Search for the cell housing the specified text and yield its (x, y) center coordinate. 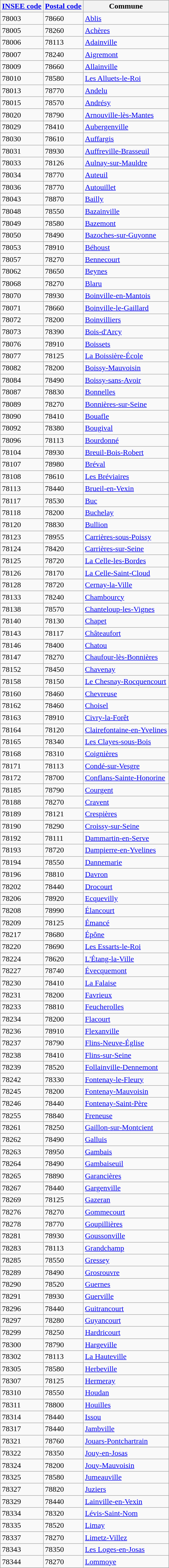
Andelu (126, 91)
78118 (22, 513)
Jouy-en-Josas (126, 1453)
78325 (22, 1477)
78128 (22, 585)
78289 (22, 1272)
Hargeville (126, 1345)
78005 (22, 30)
Lévis-Saint-Nom (126, 1514)
Jouy-Mauvoisin (126, 1465)
78246 (22, 1103)
Crespières (126, 814)
78121 (63, 814)
Chambourcy (126, 597)
Issou (126, 1417)
Flexanville (126, 1031)
78263 (22, 1152)
78337 (22, 1538)
78305 (22, 1369)
78034 (22, 175)
Lainville-en-Vexin (126, 1501)
78291 (22, 1296)
Gazeran (126, 1200)
Follainville-Dennemont (126, 1067)
Jambville (126, 1429)
Beynes (126, 271)
Ablis (126, 18)
Fontenay-Saint-Père (126, 1103)
Bois-d'Arcy (126, 332)
Bazoches-sur-Guyonne (126, 235)
78269 (22, 1200)
78150 (63, 681)
78107 (22, 464)
78700 (63, 778)
Conflans-Sainte-Honorine (126, 778)
Ecquevilly (126, 898)
78620 (63, 959)
Flins-Neuve-Église (126, 1043)
78050 (22, 235)
78233 (22, 1007)
Limetz-Villez (126, 1538)
Guyancourt (126, 1321)
78196 (22, 874)
78220 (22, 947)
Bazainville (126, 211)
78164 (22, 730)
78262 (22, 1140)
78280 (63, 1321)
Bonnelles (126, 392)
Aulnay-sur-Mauldre (126, 163)
78010 (22, 79)
78285 (22, 1260)
Blaru (126, 284)
Les Essarts-le-Roi (126, 947)
Le Chesnay-Rocquencourt (126, 681)
78239 (22, 1067)
78320 (63, 1514)
Auffargis (126, 139)
78314 (22, 1417)
Jumeauville (126, 1477)
78283 (22, 1248)
Chevreuse (126, 693)
78227 (22, 971)
Courgent (126, 790)
78147 (22, 657)
78321 (22, 1441)
Croissy-sur-Seine (126, 826)
78317 (22, 1429)
Bennecourt (126, 259)
Évecquemont (126, 971)
78278 (22, 1224)
Bouafle (126, 416)
Émancé (126, 923)
Houilles (126, 1405)
78245 (22, 1091)
Bréval (126, 464)
78297 (22, 1321)
Buc (126, 500)
78260 (63, 30)
Allainville (126, 67)
Bailly (126, 199)
78096 (22, 440)
78740 (63, 971)
78104 (22, 452)
78073 (22, 332)
L'Étang-la-Ville (126, 959)
78192 (22, 838)
Dannemarie (126, 862)
Guerville (126, 1296)
78160 (22, 693)
78194 (22, 862)
Fontenay-le-Fleury (126, 1079)
78267 (22, 1188)
Bourdonné (126, 440)
78236 (22, 1031)
Boinvilliers (126, 320)
Guitrancourt (126, 1309)
Goussonville (126, 1236)
Goupillières (126, 1224)
78324 (22, 1465)
78030 (22, 139)
78146 (22, 645)
Les Loges-en-Josas (126, 1550)
78185 (22, 790)
Juziers (126, 1489)
78820 (63, 1489)
La Celle-Saint-Cloud (126, 573)
78009 (22, 67)
Carrières-sur-Seine (126, 549)
Auffreville-Brasseuil (126, 151)
78036 (22, 187)
78302 (22, 1357)
78242 (22, 1079)
78224 (22, 959)
78890 (63, 1176)
Épône (126, 935)
78163 (22, 717)
78238 (22, 1055)
Châteaufort (126, 633)
Les Clayes-sous-Bois (126, 742)
Feucherolles (126, 1007)
78043 (22, 199)
Boissy-sans-Avoir (126, 380)
78870 (63, 199)
78133 (22, 597)
78650 (63, 271)
Adainville (126, 42)
78322 (22, 1453)
78076 (22, 344)
78084 (22, 380)
Choisel (126, 705)
78138 (22, 609)
78206 (22, 898)
Cravent (126, 802)
78299 (22, 1333)
78335 (22, 1526)
Gargenville (126, 1188)
78049 (22, 223)
78231 (22, 995)
Garancières (126, 1176)
78202 (22, 886)
Limay (126, 1526)
Jouars-Pontchartrain (126, 1441)
78190 (22, 826)
La Boissière-École (126, 356)
Flins-sur-Seine (126, 1055)
La Celle-les-Bordes (126, 561)
Chanteloup-les-Vignes (126, 609)
78193 (22, 850)
78237 (22, 1043)
78276 (22, 1212)
78209 (22, 923)
78255 (22, 1115)
78007 (22, 54)
78071 (22, 308)
Aubergenville (126, 127)
78053 (22, 247)
78111 (63, 838)
Flacourt (126, 1019)
78168 (22, 754)
Gommecourt (126, 1212)
Grandchamp (126, 1248)
78690 (63, 947)
Chaufour-lès-Bonnières (126, 657)
78108 (22, 476)
78077 (22, 356)
INSEE code (22, 6)
78230 (22, 983)
Galluis (126, 1140)
Freneuse (126, 1115)
78015 (22, 103)
Boinville-en-Mantois (126, 296)
Cernay-la-Ville (126, 585)
78450 (63, 669)
78980 (63, 464)
78082 (22, 368)
78070 (22, 296)
78029 (22, 127)
Fontenay-Mauvoisin (126, 1091)
Andrésy (126, 103)
78068 (22, 284)
Autouillet (126, 187)
Lommoye (126, 1562)
78013 (22, 91)
78189 (22, 814)
78760 (63, 1441)
78033 (22, 163)
78334 (22, 1514)
78130 (63, 621)
78955 (63, 537)
Chavenay (126, 669)
Les Bréviaires (126, 476)
Commune (126, 6)
78031 (22, 151)
78143 (22, 633)
78217 (22, 935)
78344 (22, 1562)
Bazemont (126, 223)
Boinville-le-Gaillard (126, 308)
78089 (22, 404)
Condé-sur-Vesgre (126, 766)
Grosrouvre (126, 1272)
78380 (63, 428)
78170 (63, 573)
78530 (63, 500)
La Hauteville (126, 1357)
78840 (63, 1115)
Coignières (126, 754)
78152 (22, 669)
Bonnières-sur-Seine (126, 404)
78680 (63, 935)
78006 (22, 42)
78048 (22, 211)
Gambaiseuil (126, 1164)
78165 (22, 742)
78400 (63, 645)
78003 (22, 18)
78343 (22, 1550)
Carrières-sous-Poissy (126, 537)
78162 (22, 705)
78261 (22, 1128)
78090 (22, 416)
78092 (22, 428)
78420 (63, 549)
78158 (22, 681)
Houdan (126, 1393)
78800 (63, 1405)
Béhoust (126, 247)
78311 (22, 1405)
La Falaise (126, 983)
Favrieux (126, 995)
78340 (63, 742)
78140 (22, 621)
Bougival (126, 428)
Gressey (126, 1260)
Chatou (126, 645)
Herbeville (126, 1369)
Chapet (126, 621)
78990 (63, 910)
Achères (126, 30)
Arnouville-lès-Mantes (126, 115)
Hardricourt (126, 1333)
Brueil-en-Vexin (126, 488)
Les Alluets-le-Roi (126, 79)
Guernes (126, 1284)
78171 (22, 766)
Hermeray (126, 1381)
Auteuil (126, 175)
78057 (22, 259)
Élancourt (126, 910)
78072 (22, 320)
78329 (22, 1501)
Bullion (126, 525)
78330 (63, 1079)
78123 (22, 537)
78950 (63, 1152)
78296 (22, 1309)
78264 (22, 1164)
78234 (22, 1019)
78265 (22, 1176)
78062 (22, 271)
78300 (22, 1345)
78281 (22, 1236)
78020 (22, 115)
Dammartin-en-Serve (126, 838)
Buchelay (126, 513)
Dampierre-en-Yvelines (126, 850)
Breuil-Bois-Robert (126, 452)
78307 (22, 1381)
78390 (63, 332)
78327 (22, 1489)
Gaillon-sur-Montcient (126, 1128)
Clairefontaine-en-Yvelines (126, 730)
78208 (22, 910)
Gambais (126, 1152)
78188 (22, 802)
Davron (126, 874)
Civry-la-Forêt (126, 717)
Aigremont (126, 54)
Boissets (126, 344)
Drocourt (126, 886)
78124 (22, 549)
Boissy-Mauvoisin (126, 368)
78920 (63, 898)
Postal code (63, 6)
78172 (22, 778)
78087 (22, 392)
